From the cell containing the given text, extract its center point as (X, Y) coordinate. 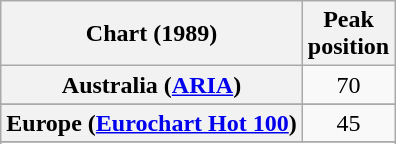
70 (348, 85)
45 (348, 123)
Australia (ARIA) (152, 85)
Chart (1989) (152, 34)
Peakposition (348, 34)
Europe (Eurochart Hot 100) (152, 123)
